From the cell containing the given text, extract its center point as (X, Y) coordinate. 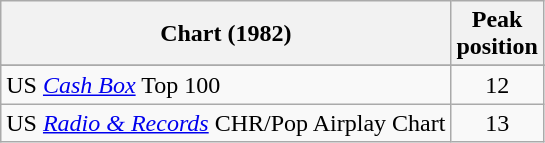
US Cash Box Top 100 (226, 85)
US Radio & Records CHR/Pop Airplay Chart (226, 123)
Chart (1982) (226, 34)
12 (497, 85)
13 (497, 123)
Peakposition (497, 34)
